Return (x, y) of the center of cell containing provided text 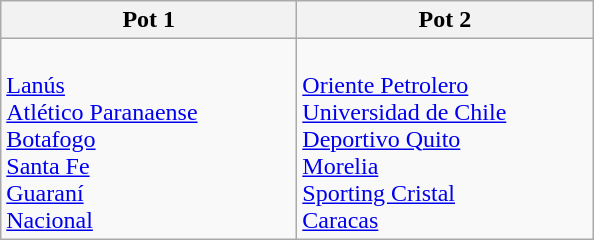
Lanús Atlético Paranaense Botafogo Santa Fe Guaraní Nacional (149, 139)
Oriente Petrolero Universidad de Chile Deportivo Quito Morelia Sporting Cristal Caracas (445, 139)
Pot 1 (149, 20)
Pot 2 (445, 20)
